Identify which cell holds the provided text, then report its (x, y) central coordinate. 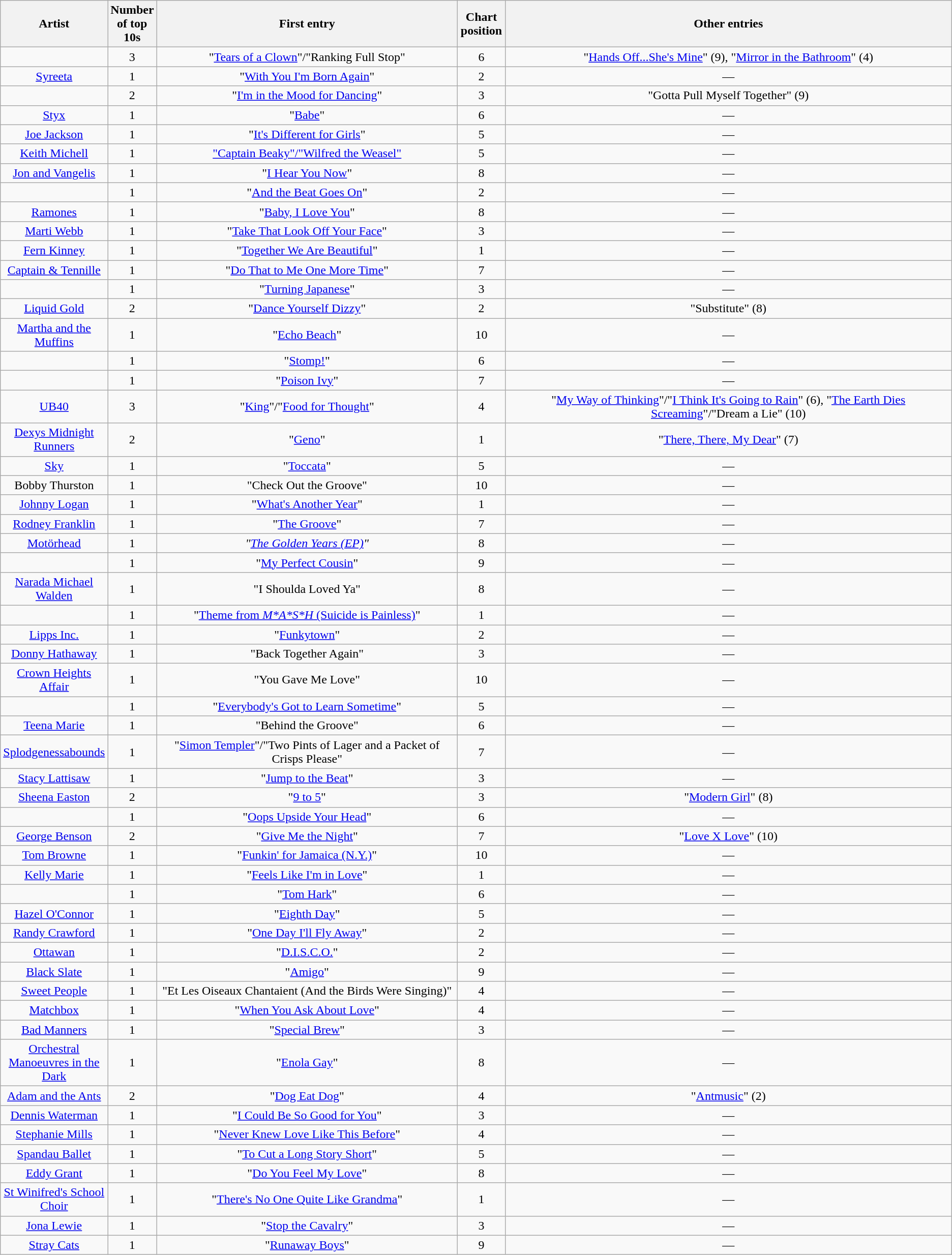
Adam and the Ants (54, 1096)
"Enola Gay" (307, 1063)
Matchbox (54, 1010)
"There, There, My Dear" (7) (728, 439)
"Together We Are Beautiful" (307, 250)
St Winifred's School Choir (54, 1199)
"Check Out the Groove" (307, 485)
Spandau Ballet (54, 1154)
Number of top 10s (132, 24)
"Oops Upside Your Head" (307, 817)
"Tom Hark" (307, 894)
"Stop the Cavalry" (307, 1226)
Bad Manners (54, 1030)
Kelly Marie (54, 875)
"Love X Love" (10) (728, 836)
Splodgenessabounds (54, 752)
Liquid Gold (54, 309)
Sheena Easton (54, 797)
"Tears of a Clown"/"Ranking Full Stop" (307, 57)
"Echo Beach" (307, 335)
"Modern Girl" (8) (728, 797)
Donny Hathaway (54, 654)
"The Golden Years (EP)" (307, 543)
Marti Webb (54, 231)
"Turning Japanese" (307, 289)
Bobby Thurston (54, 485)
Chart position (482, 24)
"Do You Feel My Love" (307, 1173)
Orchestral Manoeuvres in the Dark (54, 1063)
"Geno" (307, 439)
Motörhead (54, 543)
"When You Ask About Love" (307, 1010)
Stacy Lattisaw (54, 778)
"Feels Like I'm in Love" (307, 875)
"King"/"Food for Thought" (307, 407)
"Take That Look Off Your Face" (307, 231)
Narada Michael Walden (54, 589)
Tom Browne (54, 855)
"Do That to Me One More Time" (307, 270)
"Funkin' for Jamaica (N.Y.)" (307, 855)
"You Gave Me Love" (307, 680)
"Eighth Day" (307, 913)
"Back Together Again" (307, 654)
"I Shoulda Loved Ya" (307, 589)
"Baby, I Love You" (307, 212)
Sweet People (54, 991)
Eddy Grant (54, 1173)
Joe Jackson (54, 134)
"Poison Ivy" (307, 380)
"One Day I'll Fly Away" (307, 933)
Dexys Midnight Runners (54, 439)
"What's Another Year" (307, 504)
Stray Cats (54, 1245)
"Antmusic" (2) (728, 1096)
Jona Lewie (54, 1226)
Hazel O'Connor (54, 913)
"I'm in the Mood for Dancing" (307, 96)
"Jump to the Beat" (307, 778)
Crown Heights Affair (54, 680)
"Captain Beaky"/"Wilfred the Weasel" (307, 154)
Ramones (54, 212)
"The Groove" (307, 524)
"My Perfect Cousin" (307, 562)
Dennis Waterman (54, 1115)
UB40 (54, 407)
"Simon Templer"/"Two Pints of Lager and a Packet of Crisps Please" (307, 752)
"I Could Be So Good for You" (307, 1115)
"Dance Yourself Dizzy" (307, 309)
"Behind the Groove" (307, 726)
First entry (307, 24)
"To Cut a Long Story Short" (307, 1154)
"Amigo" (307, 972)
Martha and the Muffins (54, 335)
"I Hear You Now" (307, 173)
Rodney Franklin (54, 524)
"Give Me the Night" (307, 836)
Ottawan (54, 952)
Black Slate (54, 972)
"Hands Off...She's Mine" (9), "Mirror in the Bathroom" (4) (728, 57)
"Gotta Pull Myself Together" (9) (728, 96)
"There's No One Quite Like Grandma" (307, 1199)
Jon and Vangelis (54, 173)
"Babe" (307, 115)
"Stomp!" (307, 361)
"Substitute" (8) (728, 309)
Sky (54, 466)
"Special Brew" (307, 1030)
"Dog Eat Dog" (307, 1096)
Johnny Logan (54, 504)
"And the Beat Goes On" (307, 192)
Lipps Inc. (54, 634)
"Et Les Oiseaux Chantaient (And the Birds Were Singing)" (307, 991)
"9 to 5" (307, 797)
Syreeta (54, 76)
"Never Knew Love Like This Before" (307, 1134)
"My Way of Thinking"/"I Think It's Going to Rain" (6), "The Earth Dies Screaming"/"Dream a Lie" (10) (728, 407)
Keith Michell (54, 154)
"It's Different for Girls" (307, 134)
Randy Crawford (54, 933)
Styx (54, 115)
"Toccata" (307, 466)
"Everybody's Got to Learn Sometime" (307, 706)
Other entries (728, 24)
"Funkytown" (307, 634)
Stephanie Mills (54, 1134)
"Runaway Boys" (307, 1245)
Captain & Tennille (54, 270)
Artist (54, 24)
"D.I.S.C.O." (307, 952)
Teena Marie (54, 726)
George Benson (54, 836)
"With You I'm Born Again" (307, 76)
"Theme from M*A*S*H (Suicide is Painless)" (307, 615)
Fern Kinney (54, 250)
